Extract the [X, Y] coordinate from the center of the cell holding the provided text.  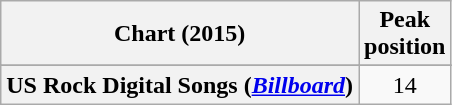
14 [405, 85]
US Rock Digital Songs (Billboard) [180, 85]
Peakposition [405, 34]
Chart (2015) [180, 34]
